Detect which cell encompasses the target text, then output its (X, Y) center coordinate. 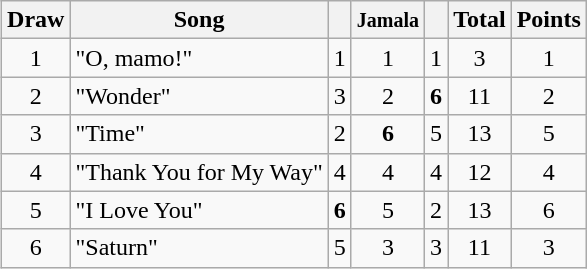
Jamala (388, 20)
"O, mamo!" (199, 58)
12 (480, 172)
Total (480, 20)
Song (199, 20)
Points (548, 20)
Draw (36, 20)
"I Love You" (199, 210)
"Saturn" (199, 248)
"Thank You for My Way" (199, 172)
"Time" (199, 134)
"Wonder" (199, 96)
